Identify which cell holds the provided text, then report its [x, y] central coordinate. 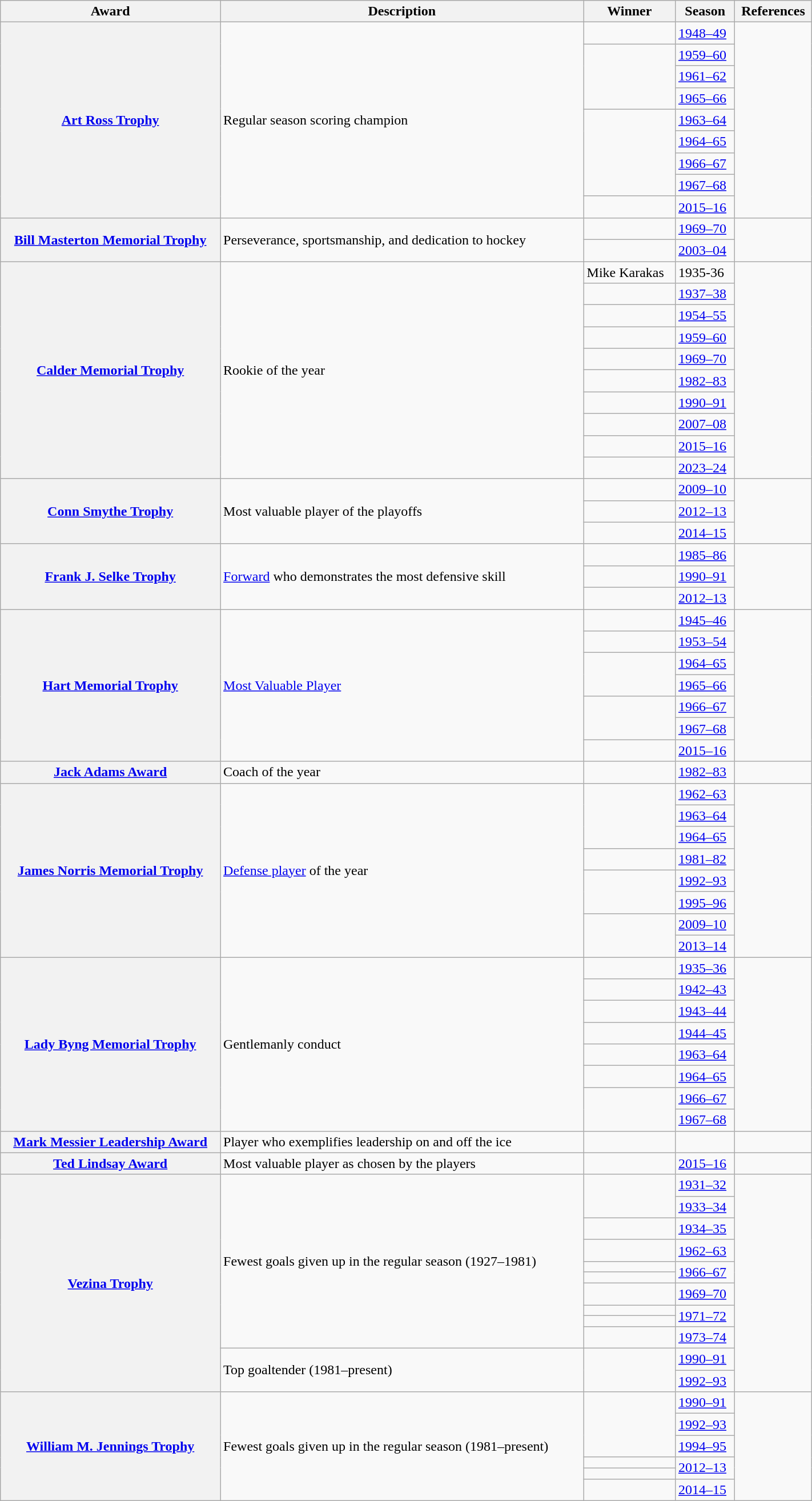
1933–34 [705, 1207]
Description [402, 11]
Bill Masterton Memorial Trophy [111, 239]
Art Ross Trophy [111, 120]
Fewest goals given up in the regular season (1981–present) [402, 1446]
Award [111, 11]
Regular season scoring champion [402, 120]
2007–08 [705, 424]
Season [705, 11]
Perseverance, sportsmanship, and dedication to hockey [402, 239]
1948–49 [705, 33]
Frank J. Selke Trophy [111, 576]
1942–43 [705, 990]
Most Valuable Player [402, 685]
Conn Smythe Trophy [111, 511]
Gentlemanly conduct [402, 1044]
1943–44 [705, 1012]
Rookie of the year [402, 370]
Fewest goals given up in the regular season (1927–1981) [402, 1261]
2023–24 [705, 468]
References [773, 11]
1944–45 [705, 1033]
1994–95 [705, 1446]
Mike Karakas [629, 272]
Ted Lindsay Award [111, 1163]
Coach of the year [402, 772]
Winner [629, 11]
Calder Memorial Trophy [111, 370]
1981–82 [705, 859]
Most valuable player as chosen by the players [402, 1163]
1937–38 [705, 294]
1935-36 [705, 272]
Top goaltender (1981–present) [402, 1370]
Forward who demonstrates the most defensive skill [402, 576]
Vezina Trophy [111, 1283]
1971–72 [705, 1315]
Player who exemplifies leadership on and off the ice [402, 1142]
2013–14 [705, 946]
1935–36 [705, 968]
Mark Messier Leadership Award [111, 1142]
William M. Jennings Trophy [111, 1446]
1973–74 [705, 1338]
2003–04 [705, 250]
1953–54 [705, 642]
1931–32 [705, 1185]
1995–96 [705, 902]
Jack Adams Award [111, 772]
1985–86 [705, 555]
1945–46 [705, 620]
Most valuable player of the playoffs [402, 511]
1954–55 [705, 316]
James Norris Memorial Trophy [111, 870]
Hart Memorial Trophy [111, 685]
1961–62 [705, 77]
Defense player of the year [402, 870]
Lady Byng Memorial Trophy [111, 1044]
1934–35 [705, 1229]
